Provide the (x, y) coordinate of the cell's center where the given text is located.  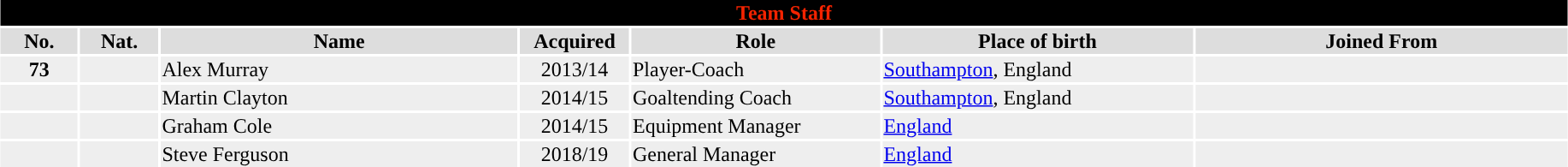
Goaltending Coach (755, 98)
Player-Coach (755, 69)
2018/19 (575, 154)
Equipment Manager (755, 126)
Acquired (575, 41)
Team Staff (783, 13)
Martin Clayton (339, 98)
Steve Ferguson (339, 154)
No. (39, 41)
Joined From (1382, 41)
2013/14 (575, 69)
Name (339, 41)
Alex Murray (339, 69)
Graham Cole (339, 126)
Role (755, 41)
Nat. (120, 41)
73 (39, 69)
Place of birth (1038, 41)
General Manager (755, 154)
